Return the [x, y] coordinate for the center point of the cell that contains the specified text.  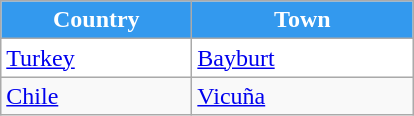
Chile [96, 96]
Country [96, 20]
Town [302, 20]
Bayburt [302, 58]
Vicuña [302, 96]
Turkey [96, 58]
